Return (X, Y) of the center of cell containing provided text 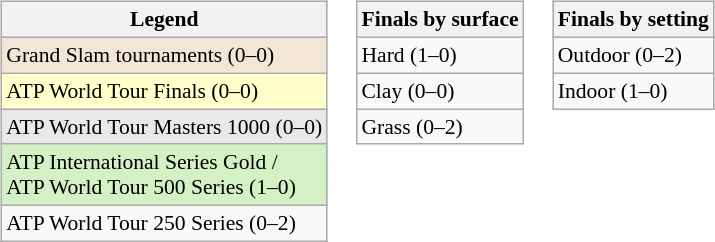
Grass (0–2) (440, 127)
Indoor (1–0) (634, 91)
Hard (1–0) (440, 55)
ATP World Tour Finals (0–0) (164, 91)
ATP World Tour Masters 1000 (0–0) (164, 127)
ATP International Series Gold / ATP World Tour 500 Series (1–0) (164, 174)
Outdoor (0–2) (634, 55)
Legend (164, 20)
Finals by surface (440, 20)
ATP World Tour 250 Series (0–2) (164, 223)
Clay (0–0) (440, 91)
Finals by setting (634, 20)
Grand Slam tournaments (0–0) (164, 55)
